Find where the given text appears and provide that cell's center as (x, y) coordinate. 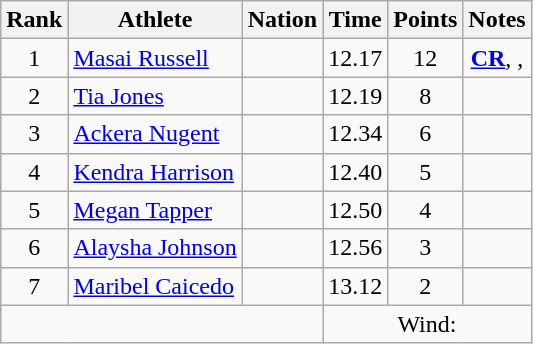
CR, , (497, 58)
Ackera Nugent (155, 134)
Tia Jones (155, 96)
Masai Russell (155, 58)
Athlete (155, 20)
12.50 (356, 210)
7 (34, 286)
Notes (497, 20)
13.12 (356, 286)
Wind: (428, 324)
Maribel Caicedo (155, 286)
12.19 (356, 96)
1 (34, 58)
12.17 (356, 58)
Kendra Harrison (155, 172)
12.40 (356, 172)
Time (356, 20)
8 (426, 96)
12 (426, 58)
Megan Tapper (155, 210)
Nation (282, 20)
Alaysha Johnson (155, 248)
12.34 (356, 134)
Rank (34, 20)
12.56 (356, 248)
Points (426, 20)
